Identify which cell holds the provided text, then report its (x, y) central coordinate. 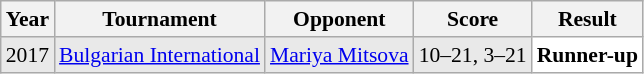
Result (588, 19)
Opponent (340, 19)
Score (473, 19)
Bulgarian International (160, 55)
Mariya Mitsova (340, 55)
Runner-up (588, 55)
2017 (28, 55)
Tournament (160, 19)
10–21, 3–21 (473, 55)
Year (28, 19)
